Pinpoint the cell where the given text exists, returning its (X, Y) midpoint coordinate. 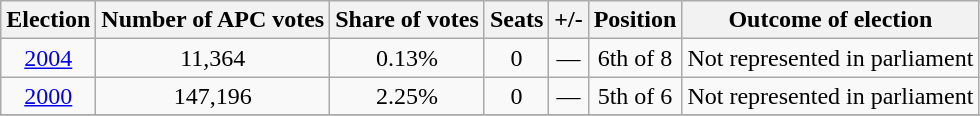
2000 (48, 96)
11,364 (213, 58)
147,196 (213, 96)
Election (48, 20)
Outcome of election (830, 20)
5th of 6 (635, 96)
2004 (48, 58)
+/- (568, 20)
Seats (516, 20)
2.25% (408, 96)
0.13% (408, 58)
Position (635, 20)
Share of votes (408, 20)
6th of 8 (635, 58)
Number of APC votes (213, 20)
